Detect which cell encompasses the target text, then output its [x, y] center coordinate. 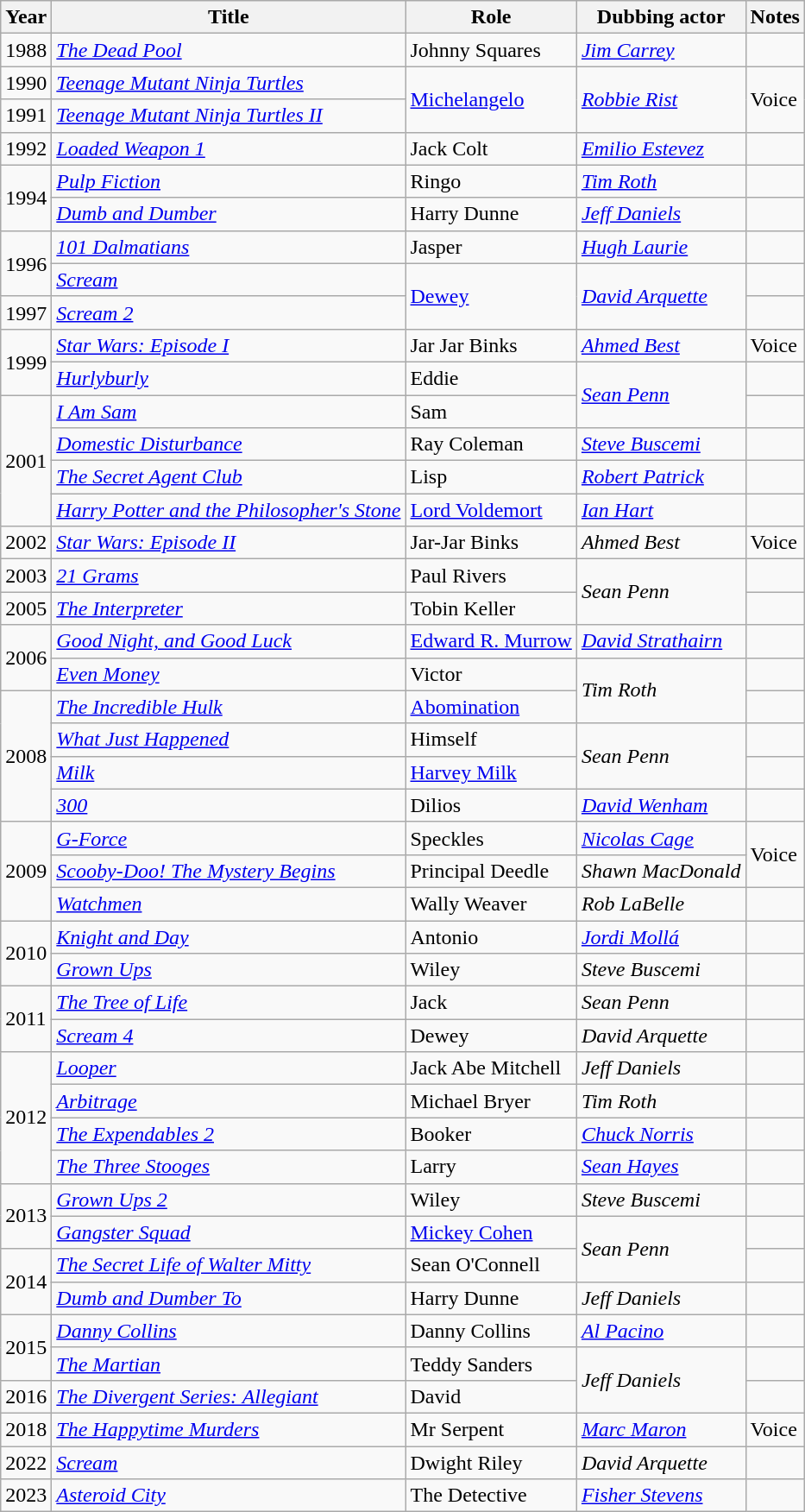
Star Wars: Episode I [229, 345]
I Am Sam [229, 412]
2012 [26, 1118]
2005 [26, 608]
Dumb and Dumber [229, 214]
David Strathairn [661, 641]
Dubbing actor [661, 17]
Michelangelo [491, 99]
The Expendables 2 [229, 1134]
Scream 2 [229, 312]
Role [491, 17]
1996 [26, 263]
Jar-Jar Binks [491, 543]
Sean O'Connell [491, 1265]
Grown Ups 2 [229, 1200]
Sam [491, 412]
Mickey Cohen [491, 1232]
Rob LaBelle [661, 904]
Johnny Squares [491, 50]
Himself [491, 740]
Ray Coleman [491, 444]
Nicolas Cage [661, 838]
Michael Bryer [491, 1101]
Domestic Disturbance [229, 444]
Chuck Norris [661, 1134]
The Happytime Murders [229, 1429]
2016 [26, 1396]
The Dead Pool [229, 50]
Jasper [491, 247]
2010 [26, 953]
The Incredible Hulk [229, 707]
Victor [491, 674]
2008 [26, 756]
Eddie [491, 378]
The Tree of Life [229, 1003]
Paul Rivers [491, 576]
2006 [26, 658]
Teenage Mutant Ninja Turtles [229, 83]
2023 [26, 1496]
The Martian [229, 1364]
David [491, 1396]
Mr Serpent [491, 1429]
David Wenham [661, 805]
Star Wars: Episode II [229, 543]
Fisher Stevens [661, 1496]
1999 [26, 362]
Tobin Keller [491, 608]
Jordi Mollá [661, 936]
Harvey Milk [491, 772]
Harry Potter and the Philosopher's Stone [229, 510]
Lisp [491, 477]
Speckles [491, 838]
What Just Happened [229, 740]
Jack Colt [491, 148]
Emilio Estevez [661, 148]
1997 [26, 312]
Even Money [229, 674]
Ian Hart [661, 510]
Al Pacino [661, 1331]
Pulp Fiction [229, 181]
1992 [26, 148]
1988 [26, 50]
Hugh Laurie [661, 247]
Title [229, 17]
2002 [26, 543]
Looper [229, 1068]
Dilios [491, 805]
1991 [26, 116]
Notes [775, 17]
Lord Voldemort [491, 510]
The Three Stooges [229, 1167]
Jack [491, 1003]
101 Dalmatians [229, 247]
2001 [26, 461]
The Divergent Series: Allegiant [229, 1396]
Booker [491, 1134]
Wally Weaver [491, 904]
The Interpreter [229, 608]
Loaded Weapon 1 [229, 148]
The Secret Agent Club [229, 477]
1990 [26, 83]
Principal Deedle [491, 871]
Arbitrage [229, 1101]
Robbie Rist [661, 99]
The Secret Life of Walter Mitty [229, 1265]
2018 [26, 1429]
2013 [26, 1216]
Robert Patrick [661, 477]
G-Force [229, 838]
Asteroid City [229, 1496]
Watchmen [229, 904]
Antonio [491, 936]
2015 [26, 1347]
Year [26, 17]
300 [229, 805]
The Detective [491, 1496]
Larry [491, 1167]
2003 [26, 576]
2009 [26, 871]
Gangster Squad [229, 1232]
Jack Abe Mitchell [491, 1068]
Milk [229, 772]
Scooby-Doo! The Mystery Begins [229, 871]
Sean Hayes [661, 1167]
Jar Jar Binks [491, 345]
2022 [26, 1463]
2014 [26, 1282]
Shawn MacDonald [661, 871]
Jim Carrey [661, 50]
Abomination [491, 707]
1994 [26, 198]
Grown Ups [229, 970]
Hurlyburly [229, 378]
Teenage Mutant Ninja Turtles II [229, 116]
Good Night, and Good Luck [229, 641]
Dumb and Dumber To [229, 1298]
Ringo [491, 181]
Scream 4 [229, 1036]
Dwight Riley [491, 1463]
2011 [26, 1019]
Knight and Day [229, 936]
Marc Maron [661, 1429]
21 Grams [229, 576]
Teddy Sanders [491, 1364]
Edward R. Murrow [491, 641]
